Find where the given text appears and provide that cell's center as (x, y) coordinate. 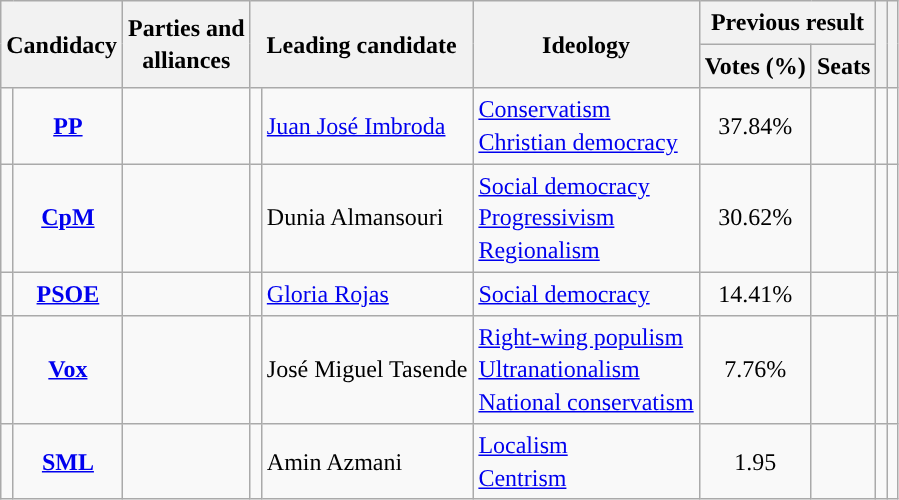
Leading candidate (362, 44)
SML (68, 461)
Juan José Imbroda (367, 126)
37.84% (755, 126)
Dunia Almansouri (367, 218)
Parties andalliances (187, 44)
ConservatismChristian democracy (586, 126)
Votes (%) (755, 66)
Vox (68, 369)
Candidacy (62, 44)
José Miguel Tasende (367, 369)
LocalismCentrism (586, 461)
7.76% (755, 369)
14.41% (755, 294)
Gloria Rojas (367, 294)
Seats (843, 66)
Social democracy (586, 294)
Ideology (586, 44)
30.62% (755, 218)
PSOE (68, 294)
1.95 (755, 461)
Amin Azmani (367, 461)
Previous result (788, 22)
Right-wing populismUltranationalismNational conservatism (586, 369)
Social democracyProgressivismRegionalism (586, 218)
CpM (68, 218)
PP (68, 126)
